Identify which cell holds the provided text, then report its [X, Y] central coordinate. 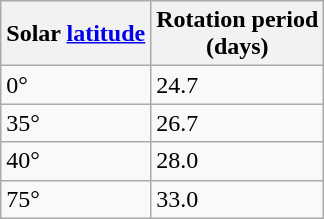
26.7 [238, 123]
Solar latitude [76, 34]
24.7 [238, 85]
40° [76, 161]
Rotation period(days) [238, 34]
33.0 [238, 199]
35° [76, 123]
75° [76, 199]
0° [76, 85]
28.0 [238, 161]
